Return the [X, Y] coordinate for the center point of the cell that contains the specified text.  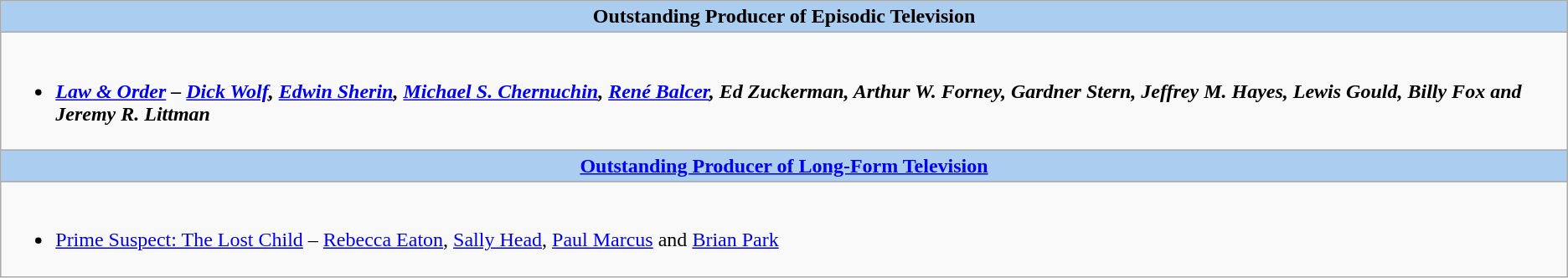
Prime Suspect: The Lost Child – Rebecca Eaton, Sally Head, Paul Marcus and Brian Park [784, 229]
Outstanding Producer of Episodic Television [784, 17]
Outstanding Producer of Long-Form Television [784, 166]
